Extract the [x, y] coordinate from the center of the cell holding the provided text.  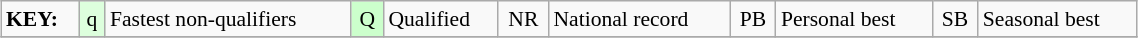
Personal best [854, 19]
KEY: [40, 19]
Seasonal best [1058, 19]
PB [753, 19]
NR [523, 19]
SB [955, 19]
Qualified [440, 19]
Q [367, 19]
q [92, 19]
Fastest non-qualifiers [228, 19]
National record [639, 19]
